Extract the (X, Y) coordinate from the center of the cell holding the provided text.  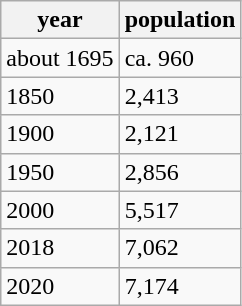
2020 (60, 286)
2,856 (180, 172)
1950 (60, 172)
2018 (60, 248)
5,517 (180, 210)
population (180, 20)
ca. 960 (180, 58)
year (60, 20)
1850 (60, 96)
7,174 (180, 286)
1900 (60, 134)
2000 (60, 210)
2,121 (180, 134)
7,062 (180, 248)
about 1695 (60, 58)
2,413 (180, 96)
